Find where the given text appears and provide that cell's center as (X, Y) coordinate. 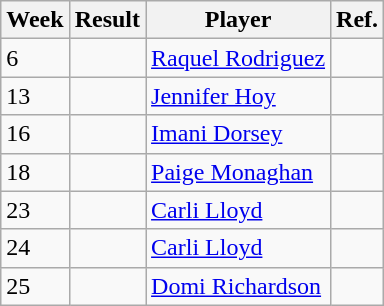
Imani Dorsey (238, 134)
Week (35, 20)
24 (35, 248)
25 (35, 286)
Paige Monaghan (238, 172)
18 (35, 172)
Jennifer Hoy (238, 96)
Ref. (358, 20)
13 (35, 96)
Domi Richardson (238, 286)
16 (35, 134)
Player (238, 20)
Result (107, 20)
Raquel Rodriguez (238, 58)
6 (35, 58)
23 (35, 210)
